Return [X, Y] of the center of cell containing provided text 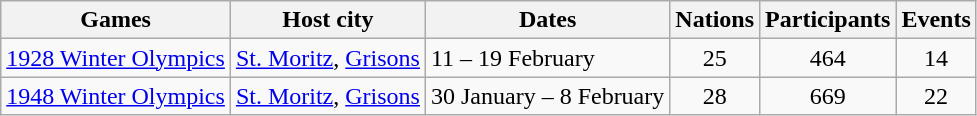
11 – 19 February [547, 58]
28 [715, 96]
Host city [328, 20]
25 [715, 58]
22 [936, 96]
Nations [715, 20]
Participants [828, 20]
Events [936, 20]
Dates [547, 20]
669 [828, 96]
14 [936, 58]
Games [116, 20]
464 [828, 58]
1948 Winter Olympics [116, 96]
30 January – 8 February [547, 96]
1928 Winter Olympics [116, 58]
